For the text-containing cell, return its midpoint in (X, Y) coordinate format. 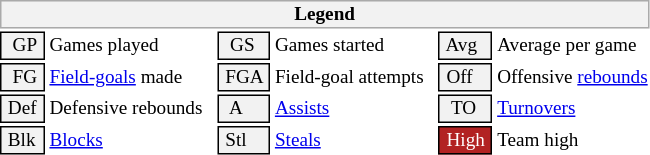
Team high (573, 140)
GP (22, 46)
Turnovers (573, 108)
High (466, 140)
GS (244, 46)
Field-goals made (131, 77)
FGA (244, 77)
Defensive rebounds (131, 108)
Stl (244, 140)
TO (466, 108)
Legend (324, 14)
Games started (354, 46)
Field-goal attempts (354, 77)
Def (22, 108)
Average per game (573, 46)
Avg (466, 46)
Offensive rebounds (573, 77)
Assists (354, 108)
Games played (131, 46)
Blk (22, 140)
A (244, 108)
Blocks (131, 140)
Steals (354, 140)
Off (466, 77)
FG (22, 77)
